From the cell containing the given text, extract its center point as (X, Y) coordinate. 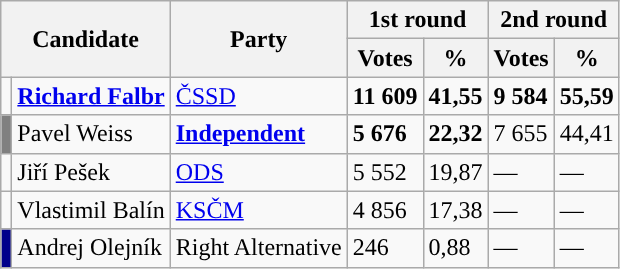
5 552 (385, 172)
2nd round (554, 20)
246 (385, 248)
9 584 (521, 96)
ČSSD (258, 96)
Right Alternative (258, 248)
11 609 (385, 96)
0,88 (456, 248)
Jiří Pešek (91, 172)
19,87 (456, 172)
17,38 (456, 210)
4 856 (385, 210)
Pavel Weiss (91, 134)
Andrej Olejník (91, 248)
44,41 (586, 134)
1st round (418, 20)
55,59 (586, 96)
KSČM (258, 210)
Party (258, 39)
Vlastimil Balín (91, 210)
Richard Falbr (91, 96)
7 655 (521, 134)
41,55 (456, 96)
Independent (258, 134)
5 676 (385, 134)
Candidate (86, 39)
22,32 (456, 134)
ODS (258, 172)
